Return the (x, y) coordinate for the center point of the cell that contains the specified text.  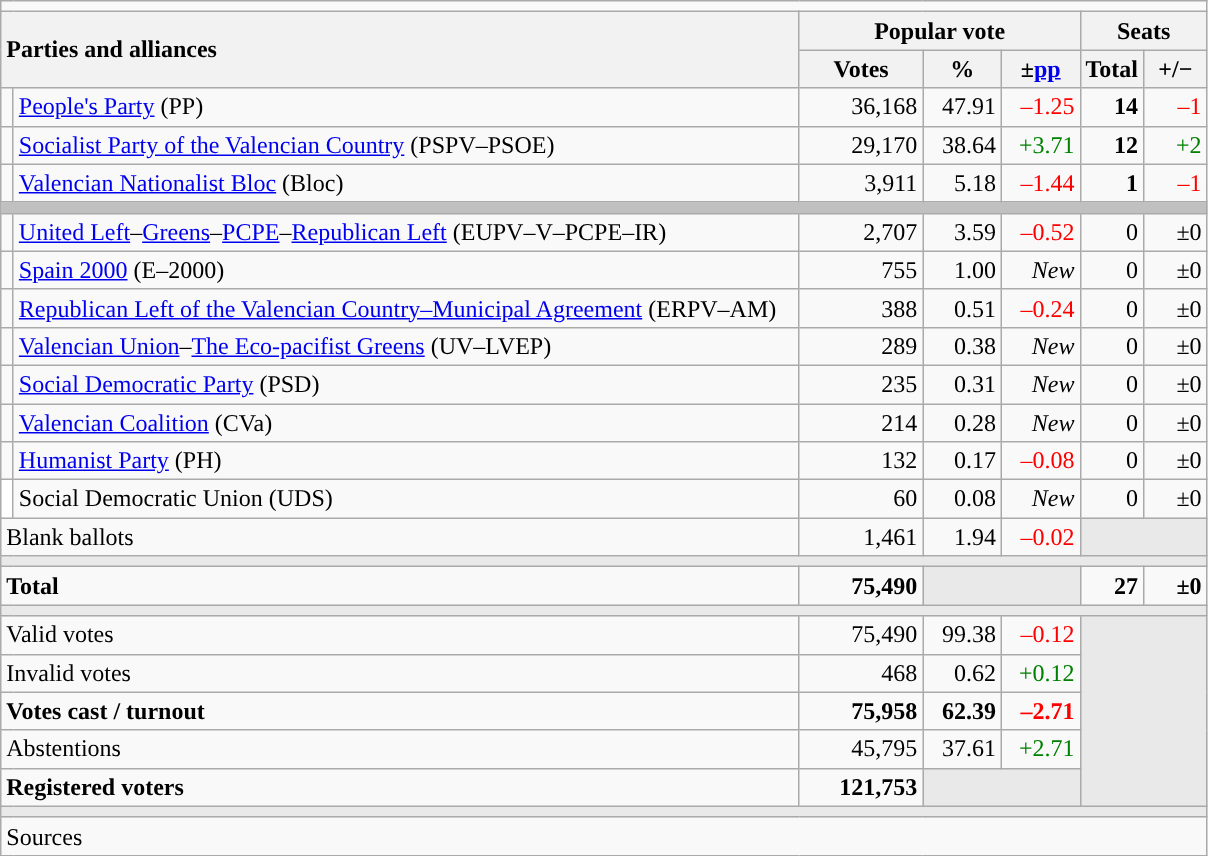
±pp (1040, 69)
+3.71 (1040, 145)
214 (861, 423)
12 (1112, 145)
132 (861, 461)
29,170 (861, 145)
0.28 (962, 423)
+2 (1176, 145)
37.61 (962, 749)
Social Democratic Party (PSD) (406, 384)
Valencian Nationalist Bloc (Bloc) (406, 183)
755 (861, 270)
Votes cast / turnout (400, 711)
+/− (1176, 69)
1.00 (962, 270)
289 (861, 346)
2,707 (861, 232)
–1.25 (1040, 107)
–0.12 (1040, 635)
45,795 (861, 749)
468 (861, 673)
Spain 2000 (E–2000) (406, 270)
Valid votes (400, 635)
Sources (604, 836)
Valencian Coalition (CVa) (406, 423)
121,753 (861, 787)
0.17 (962, 461)
+0.12 (1040, 673)
Blank ballots (400, 537)
3.59 (962, 232)
0.62 (962, 673)
Registered voters (400, 787)
Abstentions (400, 749)
People's Party (PP) (406, 107)
Seats (1144, 31)
–1.44 (1040, 183)
–0.02 (1040, 537)
–0.24 (1040, 308)
36,168 (861, 107)
1,461 (861, 537)
Votes (861, 69)
3,911 (861, 183)
0.31 (962, 384)
United Left–Greens–PCPE–Republican Left (EUPV–V–PCPE–IR) (406, 232)
99.38 (962, 635)
38.64 (962, 145)
5.18 (962, 183)
+2.71 (1040, 749)
0.38 (962, 346)
75,958 (861, 711)
14 (1112, 107)
–2.71 (1040, 711)
% (962, 69)
0.51 (962, 308)
27 (1112, 586)
Parties and alliances (400, 50)
235 (861, 384)
388 (861, 308)
Socialist Party of the Valencian Country (PSPV–PSOE) (406, 145)
62.39 (962, 711)
1 (1112, 183)
Invalid votes (400, 673)
–0.52 (1040, 232)
Popular vote (940, 31)
Humanist Party (PH) (406, 461)
1.94 (962, 537)
47.91 (962, 107)
–0.08 (1040, 461)
0.08 (962, 499)
Social Democratic Union (UDS) (406, 499)
Republican Left of the Valencian Country–Municipal Agreement (ERPV–AM) (406, 308)
Valencian Union–The Eco-pacifist Greens (UV–LVEP) (406, 346)
60 (861, 499)
